Pinpoint the cell where the given text exists, returning its [X, Y] midpoint coordinate. 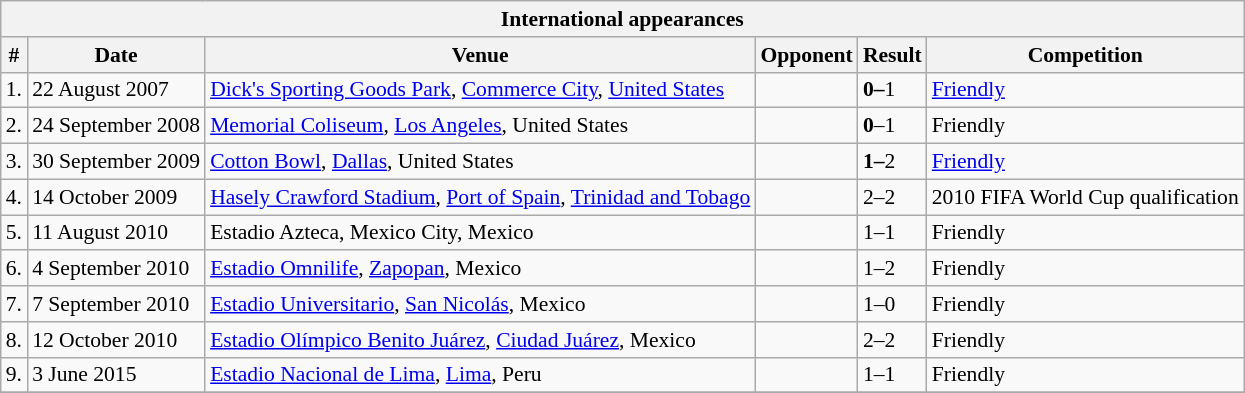
Cotton Bowl, Dallas, United States [480, 162]
Estadio Olímpico Benito Juárez, Ciudad Juárez, Mexico [480, 340]
# [14, 55]
3. [14, 162]
2010 FIFA World Cup qualification [1086, 197]
Estadio Nacional de Lima, Lima, Peru [480, 375]
8. [14, 340]
Estadio Omnilife, Zapopan, Mexico [480, 269]
12 October 2010 [116, 340]
Hasely Crawford Stadium, Port of Spain, Trinidad and Tobago [480, 197]
Result [892, 55]
11 August 2010 [116, 233]
Competition [1086, 55]
22 August 2007 [116, 90]
24 September 2008 [116, 126]
2. [14, 126]
6. [14, 269]
7. [14, 304]
1–0 [892, 304]
International appearances [622, 19]
14 October 2009 [116, 197]
Venue [480, 55]
30 September 2009 [116, 162]
1. [14, 90]
Memorial Coliseum, Los Angeles, United States [480, 126]
4 September 2010 [116, 269]
Dick's Sporting Goods Park, Commerce City, United States [480, 90]
5. [14, 233]
4. [14, 197]
9. [14, 375]
Opponent [806, 55]
Estadio Azteca, Mexico City, Mexico [480, 233]
Estadio Universitario, San Nicolás, Mexico [480, 304]
3 June 2015 [116, 375]
7 September 2010 [116, 304]
Date [116, 55]
